Identify which cell holds the provided text, then report its [X, Y] central coordinate. 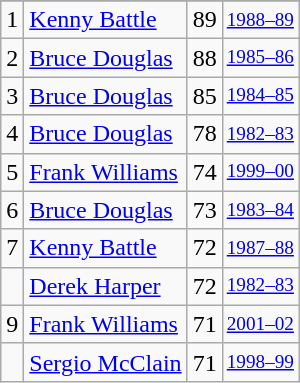
6 [12, 210]
1988–89 [260, 20]
1 [12, 20]
1984–85 [260, 96]
3 [12, 96]
2001–02 [260, 324]
Sergio McClain [106, 362]
73 [204, 210]
1985–86 [260, 58]
1999–00 [260, 172]
5 [12, 172]
9 [12, 324]
2 [12, 58]
78 [204, 134]
88 [204, 58]
89 [204, 20]
7 [12, 248]
1998–99 [260, 362]
1987–88 [260, 248]
Derek Harper [106, 286]
74 [204, 172]
4 [12, 134]
85 [204, 96]
1983–84 [260, 210]
